Pinpoint the cell where the given text exists, returning its [X, Y] midpoint coordinate. 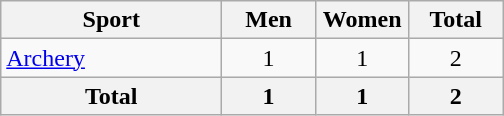
Archery [112, 58]
Sport [112, 20]
Men [269, 20]
Women [362, 20]
